For the text-containing cell, return its midpoint in [X, Y] coordinate format. 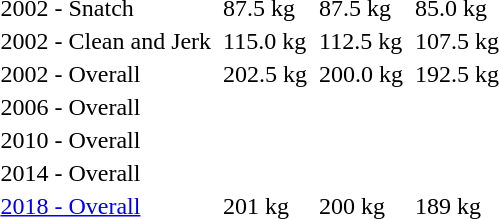
200.0 kg [362, 74]
112.5 kg [362, 41]
115.0 kg [266, 41]
202.5 kg [266, 74]
